Provide the (x, y) coordinate of the cell's center where the given text is located.  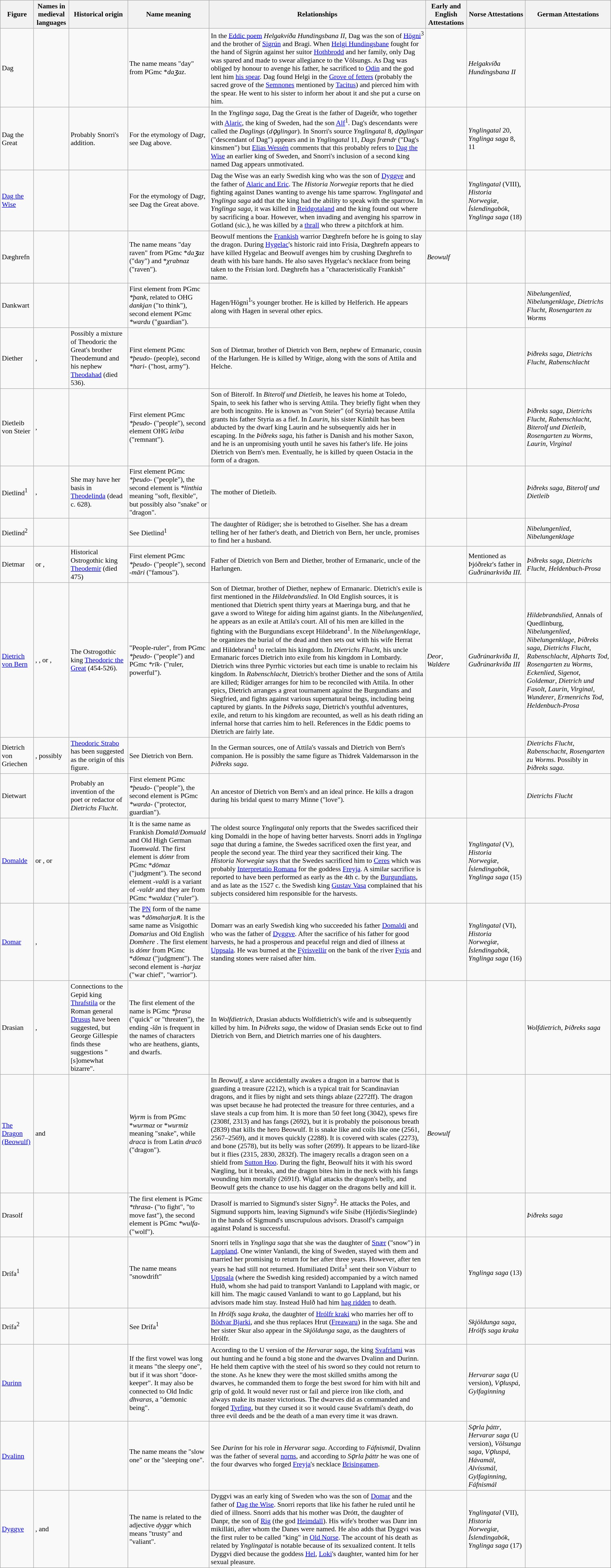
Drasolf (17, 1215)
Relationships (317, 14)
Theodoric Strabo has been suggested as the origin of this figure. (98, 755)
Dietleib von Steier (17, 427)
or , or (52, 861)
Mentioned as Þjóðrekr's father in Guðrúnarkviða III. (496, 565)
First element PGmc *þeudo- ("people"), second element OHG leiba ("remnant"). (168, 427)
Þiðreks saga, Dietrichs Flucht, Rabenschlacht (568, 359)
Historical Ostrogothic king Theodemir (died 475) (98, 565)
Ynglingatal (VII), Historia Norwegiæ, Íslendingabók, Ynglinga saga (17) (496, 1529)
Dietwart (17, 796)
Dag the Wise (17, 201)
Skjöldunga saga, Hrólfs saga kraka (496, 1326)
See Dietlind1 (168, 533)
Dag (17, 68)
The name means "day" from PGmc *daʒaz. (168, 68)
For the etymology of Dagr, see Dag above. (168, 139)
Dyggve (17, 1529)
Nibelungenlied, Nibelungenklage, Dietrichs Flucht, Rosengarten zu Worms (568, 306)
Ynglingatal (VI), Historia Norwegiæ, Íslendingabók, Ynglinga saga (16) (496, 942)
She may have her basis in Theodelinda (dead c. 628). (98, 492)
and (52, 1134)
Þiðreks saga, Dietrichs Flucht, Rabenschlacht, Biterolf und Dietleib, Rosengarten zu Worms, Laurin, Virginal (568, 427)
Ynglinga saga (13) (496, 1273)
The name means the "slow one" or the "sleeping one". (168, 1456)
Dietlind1 (17, 492)
Drasian (17, 1028)
The name means "snowdrift" (168, 1273)
First element PGmc *þeudo- ("people"), the second element is PGmc *warda- ("protector, guardian"). (168, 796)
Drífa1 (17, 1273)
Dietmar (17, 565)
Domar (17, 942)
The first element is PGmc *thrasa- ("to fight", "to move fast"), the second element is PGmc *wulfa- ("wolf"). (168, 1215)
Þiðreks saga, Biterolf und Dietleib (568, 492)
or , (52, 565)
Father of Dietrich von Bern and Diether, brother of Ermanaric, uncle of the Harlungen. (317, 565)
"People-ruler", from PGmc *þeudo- ("people") and PGmc *rīk- ("ruler, powerful"). (168, 660)
Historical origin (98, 14)
Early and English Attestations (446, 14)
Probably Snorri's addition. (98, 139)
German Attestations (568, 14)
Hagen/Högni1's younger brother. He is killed by Helferich. He appears along with Hagen in several other epics. (317, 306)
First element PGmc *þeudo- ("people"), second -māri ("famous"). (168, 565)
An ancestor of Dietrich von Bern's and an ideal prince. He kills a dragon during his bridal quest to marry Minne ("love"). (317, 796)
Name meaning (168, 14)
Dietrich von Bern (17, 660)
The name is related to the adjective dyggr which means "trusty" and "valiant". (168, 1529)
Þiðreks saga (568, 1215)
Dietrichs Flucht, Rabenschacht, Rosengarten zu Worms. Possibly in Þiðreks saga. (568, 755)
Possibly a mixture of Theodoric the Great's brother Theodemund and his nephew Theodahad (died 536). (98, 359)
Ynglingatal (V), Historia Norwegiæ, Íslendingabók, Ynglinga saga (15) (496, 861)
First element from PGmc *þank, related to OHG dankjan ("to think"), second element PGmc *wardu ("guardian"). (168, 306)
Dag the Great (17, 139)
Wyrm is from PGmc *wurmaz or *wurmiz meaning "snake", while draca is from Latin dracō ("dragon"). (168, 1134)
Wolfdietrich, Þiðreks saga (568, 1028)
Helgakvíða Hundingsbana II (496, 68)
See Dietrich von Bern. (168, 755)
Þiðreks saga, Dietrichs Flucht, Heldenbuch-Prosa (568, 565)
Ynglingatal (VIII), Historia Norwegiæ, Íslendingabók, Ynglinga saga (18) (496, 201)
Dietrich von Griechen (17, 755)
Dietlind2 (17, 533)
, possibly (52, 755)
Dæghrefn (17, 257)
Probably an invention of the poet or redactor of Dietrichs Flucht. (98, 796)
See Drífa1 (168, 1326)
Dietrichs Flucht (568, 796)
For the etymology of Dagr, see Dag the Great above. (168, 201)
Hervarar saga (U version), Vǫluspá, Gylfaginning (496, 1383)
First element PGmc *þeudo- ("people"), the second element is *linthia meaning "soft, flexible", but possibly also "snake" or "dragon". (168, 492)
Diether (17, 359)
The Ostrogothic king Theodoric the Great (454-526). (98, 660)
Guðrúnarkviða II, Guðrúnarkviða III (496, 660)
The name means "day raven" from PGmc *daʒaz ("day") and *χrabnaz ("raven"). (168, 257)
The mother of Dietleib. (317, 492)
Deor, Waldere (446, 660)
, , or , (52, 660)
Figure (17, 14)
Nibelungenlied, Nibelungenklage (568, 533)
Ynglingatal 20, Ynglinga saga 8, 11 (496, 139)
Names in medieval languages (52, 14)
Domalde (17, 861)
The Dragon (Beowulf) (17, 1134)
Durinn (17, 1383)
Dankwart (17, 306)
Sǫrla þáttr, Hervarar saga (U version), Völsunga saga, Vǫluspá, Hávamál, Alvíssmál, Gylfaginning, Fáfnismál (496, 1456)
Dvalinn (17, 1456)
First element PGmc *þeudo- (people), second *hari- ("host, army"). (168, 359)
Norse Attestations (496, 14)
, and (52, 1529)
Drífa2 (17, 1326)
